Find where the given text appears and provide that cell's center as (X, Y) coordinate. 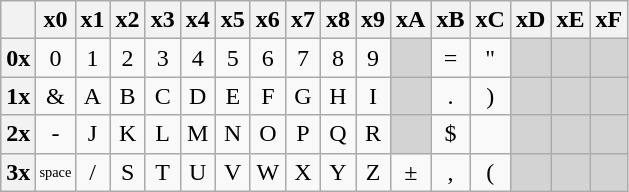
C (162, 96)
T (162, 172)
I (374, 96)
A (92, 96)
= (450, 58)
0 (56, 58)
x9 (374, 20)
1 (92, 58)
8 (338, 58)
O (268, 134)
xE (570, 20)
x7 (302, 20)
x2 (128, 20)
x3 (162, 20)
9 (374, 58)
xB (450, 20)
5 (232, 58)
M (198, 134)
Z (374, 172)
D (198, 96)
3 (162, 58)
. (450, 96)
V (232, 172)
Y (338, 172)
x6 (268, 20)
J (92, 134)
6 (268, 58)
x4 (198, 20)
1x (18, 96)
4 (198, 58)
, (450, 172)
$ (450, 134)
xA (411, 20)
L (162, 134)
N (232, 134)
P (302, 134)
xC (490, 20)
x5 (232, 20)
X (302, 172)
F (268, 96)
S (128, 172)
H (338, 96)
xF (609, 20)
/ (92, 172)
7 (302, 58)
B (128, 96)
x1 (92, 20)
G (302, 96)
U (198, 172)
Q (338, 134)
& (56, 96)
" (490, 58)
2x (18, 134)
2 (128, 58)
xD (530, 20)
E (232, 96)
K (128, 134)
R (374, 134)
( (490, 172)
0x (18, 58)
space (56, 172)
- (56, 134)
3x (18, 172)
x8 (338, 20)
x0 (56, 20)
± (411, 172)
W (268, 172)
) (490, 96)
